Return the [x, y] coordinate for the center point of the cell that contains the specified text.  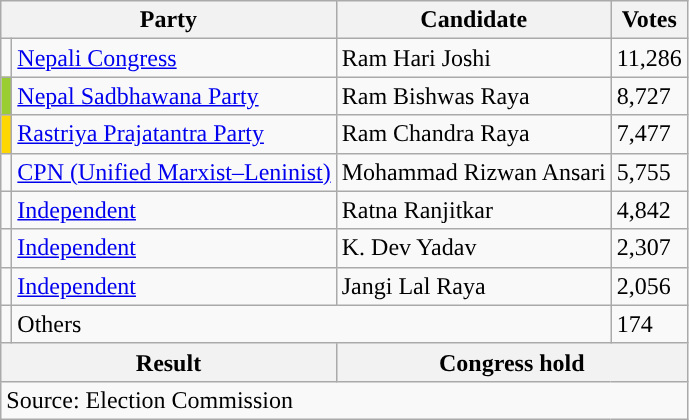
K. Dev Yadav [474, 248]
2,307 [649, 248]
174 [649, 324]
Ratna Ranjitkar [474, 210]
2,056 [649, 286]
Candidate [474, 20]
4,842 [649, 210]
Ram Hari Joshi [474, 58]
Votes [649, 20]
Ram Bishwas Raya [474, 96]
7,477 [649, 134]
Result [168, 362]
Party [168, 20]
5,755 [649, 172]
Mohammad Rizwan Ansari [474, 172]
Nepal Sadbhawana Party [174, 96]
Source: Election Commission [344, 400]
8,727 [649, 96]
Others [312, 324]
Jangi Lal Raya [474, 286]
11,286 [649, 58]
Nepali Congress [174, 58]
Ram Chandra Raya [474, 134]
Congress hold [512, 362]
CPN (Unified Marxist–Leninist) [174, 172]
Rastriya Prajatantra Party [174, 134]
